Extract the (x, y) coordinate from the center of the cell holding the provided text.  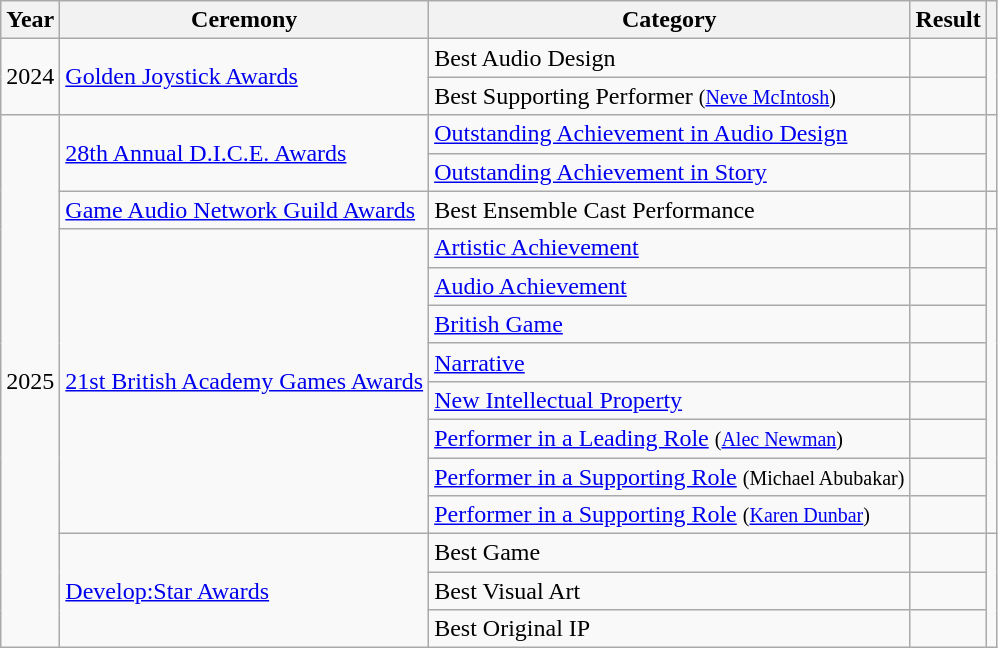
Best Original IP (670, 629)
Ceremony (244, 20)
Result (948, 20)
Narrative (670, 362)
Artistic Achievement (670, 248)
Game Audio Network Guild Awards (244, 210)
Best Visual Art (670, 591)
Best Game (670, 553)
Performer in a Supporting Role (Karen Dunbar) (670, 515)
2025 (30, 382)
Outstanding Achievement in Audio Design (670, 134)
New Intellectual Property (670, 400)
21st British Academy Games Awards (244, 381)
Category (670, 20)
Best Audio Design (670, 58)
28th Annual D.I.C.E. Awards (244, 153)
Performer in a Leading Role (Alec Newman) (670, 438)
2024 (30, 77)
Golden Joystick Awards (244, 77)
Performer in a Supporting Role (Michael Abubakar) (670, 477)
Year (30, 20)
Audio Achievement (670, 286)
Best Ensemble Cast Performance (670, 210)
Outstanding Achievement in Story (670, 172)
Develop:Star Awards (244, 591)
Best Supporting Performer (Neve McIntosh) (670, 96)
British Game (670, 324)
